Identify which cell holds the provided text, then report its (x, y) central coordinate. 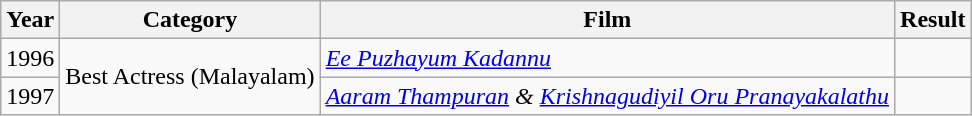
Category (190, 20)
Best Actress (Malayalam) (190, 77)
Year (30, 20)
Film (607, 20)
1997 (30, 96)
1996 (30, 58)
Ee Puzhayum Kadannu (607, 58)
Aaram Thampuran & Krishnagudiyil Oru Pranayakalathu (607, 96)
Result (933, 20)
